Output the (X, Y) coordinate of the center of the cell containing the given text.  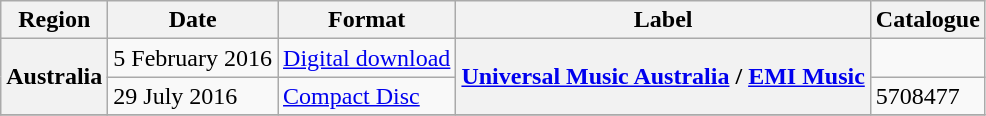
29 July 2016 (193, 96)
Digital download (367, 58)
5 February 2016 (193, 58)
Compact Disc (367, 96)
5708477 (928, 96)
Label (663, 20)
Region (54, 20)
Date (193, 20)
Catalogue (928, 20)
Format (367, 20)
Australia (54, 77)
Universal Music Australia / EMI Music (663, 77)
